Provide the (x, y) coordinate of the cell's center where the given text is located.  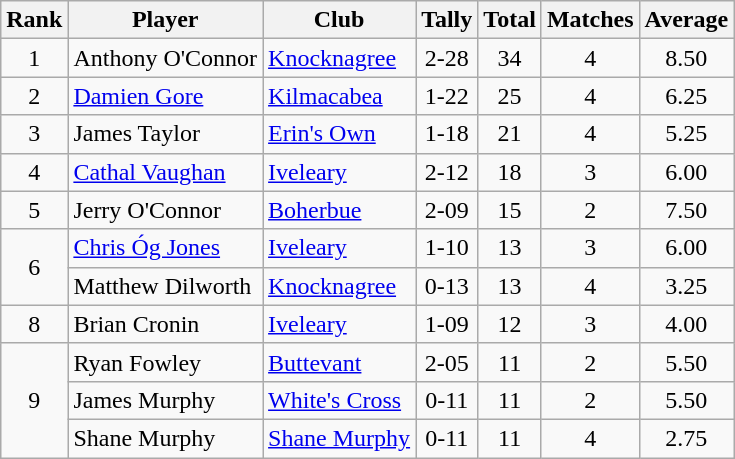
8.50 (686, 58)
21 (510, 134)
Boherbue (340, 210)
Kilmacabea (340, 96)
1-22 (447, 96)
Average (686, 20)
2-09 (447, 210)
Ryan Fowley (166, 362)
25 (510, 96)
3.25 (686, 286)
James Taylor (166, 134)
12 (510, 324)
8 (34, 324)
Anthony O'Connor (166, 58)
Erin's Own (340, 134)
9 (34, 400)
18 (510, 172)
Player (166, 20)
0-13 (447, 286)
5.25 (686, 134)
2.75 (686, 438)
2-28 (447, 58)
Cathal Vaughan (166, 172)
Total (510, 20)
Brian Cronin (166, 324)
1-10 (447, 248)
15 (510, 210)
Rank (34, 20)
Tally (447, 20)
2-12 (447, 172)
Chris Óg Jones (166, 248)
7.50 (686, 210)
2-05 (447, 362)
Matthew Dilworth (166, 286)
4.00 (686, 324)
6 (34, 267)
Club (340, 20)
5 (34, 210)
Matches (590, 20)
34 (510, 58)
White's Cross (340, 400)
6.25 (686, 96)
1 (34, 58)
1-09 (447, 324)
1-18 (447, 134)
Damien Gore (166, 96)
James Murphy (166, 400)
Jerry O'Connor (166, 210)
Buttevant (340, 362)
